Provide the (x, y) coordinate of the cell's center where the given text is located.  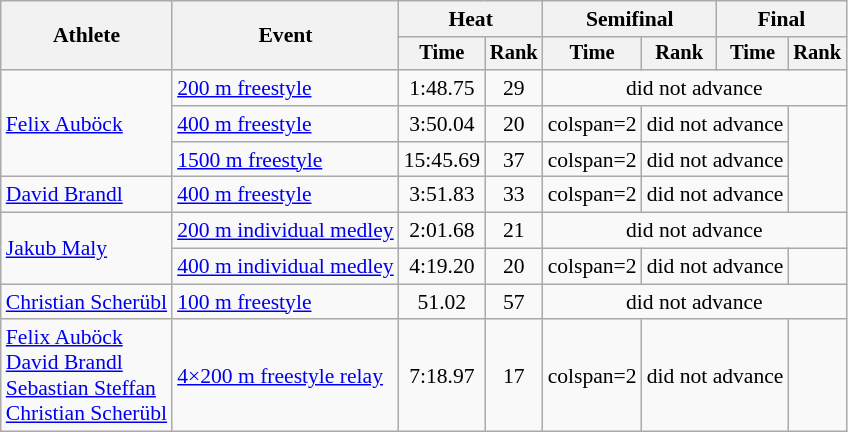
Christian Scherübl (86, 302)
400 m individual medley (286, 267)
Jakub Maly (86, 248)
7:18.97 (442, 376)
Event (286, 36)
Final (782, 19)
Athlete (86, 36)
4:19.20 (442, 267)
4×200 m freestyle relay (286, 376)
29 (514, 88)
David Brandl (86, 195)
3:51.83 (442, 195)
Semifinal (630, 19)
3:50.04 (442, 124)
1500 m freestyle (286, 160)
Felix Auböck (86, 124)
37 (514, 160)
Heat (471, 19)
100 m freestyle (286, 302)
17 (514, 376)
1:48.75 (442, 88)
Felix AuböckDavid BrandlSebastian SteffanChristian Scherübl (86, 376)
21 (514, 231)
200 m individual medley (286, 231)
57 (514, 302)
33 (514, 195)
200 m freestyle (286, 88)
2:01.68 (442, 231)
51.02 (442, 302)
15:45.69 (442, 160)
